Detect which cell encompasses the target text, then output its [X, Y] center coordinate. 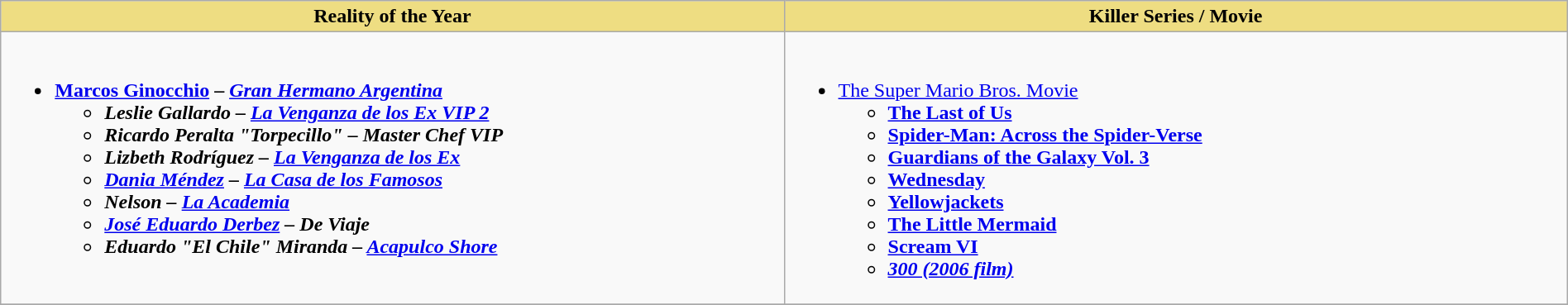
Reality of the Year [392, 17]
Killer Series / Movie [1176, 17]
